Provide the (X, Y) coordinate of the cell's center where the given text is located.  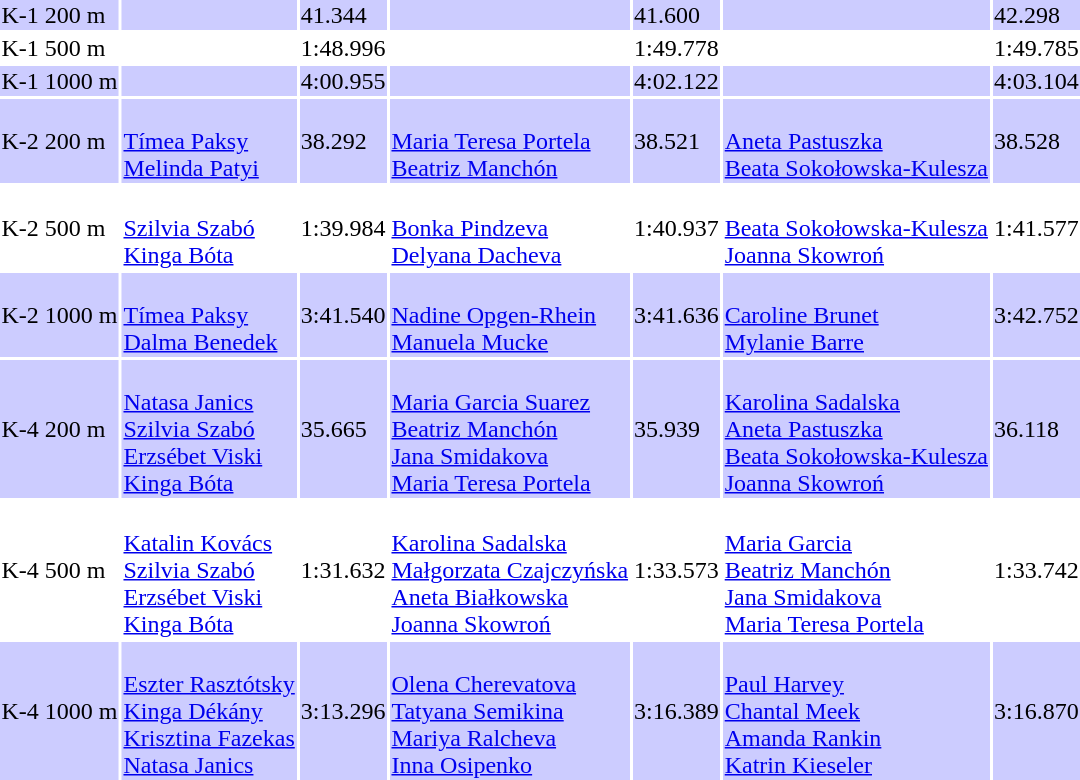
38.292 (343, 141)
1:41.577 (1036, 228)
1:33.573 (677, 570)
Beata Sokołowska-KuleszaJoanna Skowroń (856, 228)
K-2 200 m (60, 141)
1:48.996 (343, 48)
Caroline BrunetMylanie Barre (856, 315)
K-2 500 m (60, 228)
41.600 (677, 15)
Eszter RasztótskyKinga DékányKrisztina FazekasNatasa Janics (209, 711)
1:31.632 (343, 570)
36.118 (1036, 429)
K-1 200 m (60, 15)
K-1 1000 m (60, 81)
Karolina SadalskaMałgorzata CzajczyńskaAneta BiałkowskaJoanna Skowroń (510, 570)
1:49.778 (677, 48)
K-4 1000 m (60, 711)
3:16.870 (1036, 711)
1:39.984 (343, 228)
K-2 1000 m (60, 315)
Maria Teresa PortelaBeatriz Manchón (510, 141)
3:41.636 (677, 315)
Olena CherevatovaTatyana SemikinaMariya RalchevaInna Osipenko (510, 711)
K-4 500 m (60, 570)
Katalin KovácsSzilvia SzabóErzsébet ViskiKinga Bóta (209, 570)
41.344 (343, 15)
1:33.742 (1036, 570)
3:42.752 (1036, 315)
4:03.104 (1036, 81)
35.665 (343, 429)
Tímea PaksyDalma Benedek (209, 315)
1:49.785 (1036, 48)
K-1 500 m (60, 48)
Tímea PaksyMelinda Patyi (209, 141)
38.528 (1036, 141)
Aneta PastuszkaBeata Sokołowska-Kulesza (856, 141)
35.939 (677, 429)
Karolina SadalskaAneta PastuszkaBeata Sokołowska-KuleszaJoanna Skowroń (856, 429)
Szilvia SzabóKinga Bóta (209, 228)
Maria Garcia SuarezBeatriz ManchónJana SmidakovaMaria Teresa Portela (510, 429)
K-4 200 m (60, 429)
4:00.955 (343, 81)
3:16.389 (677, 711)
38.521 (677, 141)
Bonka PindzevaDelyana Dacheva (510, 228)
Maria GarciaBeatriz ManchónJana SmidakovaMaria Teresa Portela (856, 570)
Nadine Opgen-RheinManuela Mucke (510, 315)
Natasa JanicsSzilvia SzabóErzsébet ViskiKinga Bóta (209, 429)
3:41.540 (343, 315)
3:13.296 (343, 711)
4:02.122 (677, 81)
Paul HarveyChantal MeekAmanda RankinKatrin Kieseler (856, 711)
42.298 (1036, 15)
1:40.937 (677, 228)
